For the text-containing cell, return its midpoint in [x, y] coordinate format. 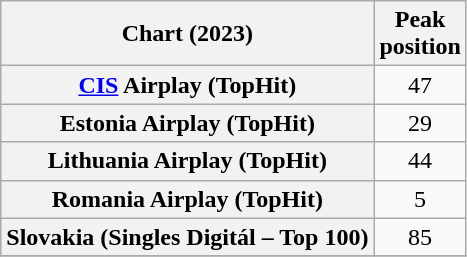
47 [420, 85]
5 [420, 199]
Peakposition [420, 34]
29 [420, 123]
44 [420, 161]
Estonia Airplay (TopHit) [188, 123]
Chart (2023) [188, 34]
85 [420, 237]
CIS Airplay (TopHit) [188, 85]
Lithuania Airplay (TopHit) [188, 161]
Romania Airplay (TopHit) [188, 199]
Slovakia (Singles Digitál – Top 100) [188, 237]
